Find where the given text appears and provide that cell's center as (x, y) coordinate. 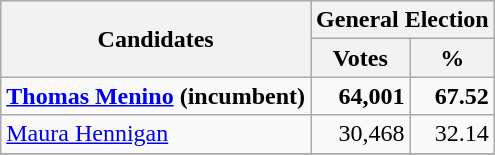
Votes (361, 58)
32.14 (452, 134)
64,001 (361, 96)
General Election (403, 20)
30,468 (361, 134)
% (452, 58)
67.52 (452, 96)
Thomas Menino (incumbent) (156, 96)
Maura Hennigan (156, 134)
Candidates (156, 39)
